For the text-containing cell, return its midpoint in (X, Y) coordinate format. 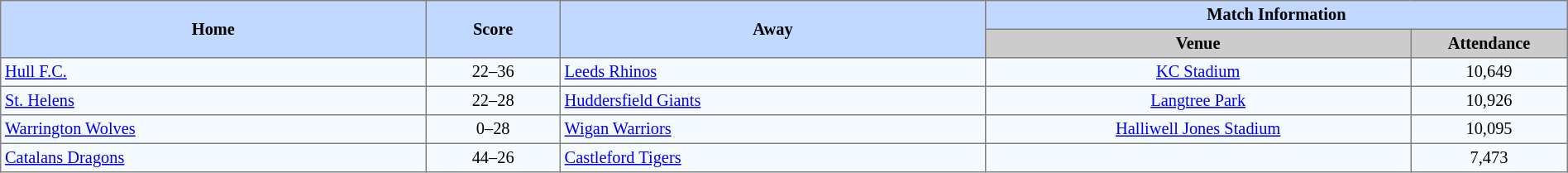
Home (213, 30)
7,473 (1489, 157)
Away (772, 30)
Venue (1198, 43)
44–26 (493, 157)
KC Stadium (1198, 72)
22–28 (493, 100)
10,095 (1489, 129)
10,926 (1489, 100)
Match Information (1277, 15)
Hull F.C. (213, 72)
Leeds Rhinos (772, 72)
St. Helens (213, 100)
Huddersfield Giants (772, 100)
Halliwell Jones Stadium (1198, 129)
22–36 (493, 72)
Wigan Warriors (772, 129)
Castleford Tigers (772, 157)
Warrington Wolves (213, 129)
Catalans Dragons (213, 157)
Langtree Park (1198, 100)
10,649 (1489, 72)
0–28 (493, 129)
Attendance (1489, 43)
Score (493, 30)
